Scan for the cell matching the given text and deliver its [x, y] coordinate at center. 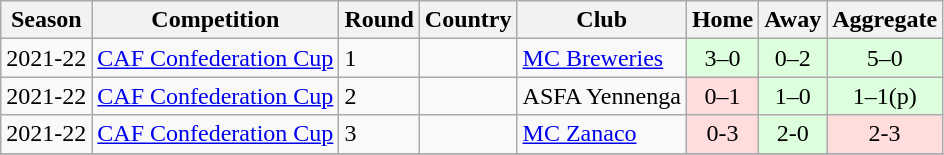
MC Breweries [602, 58]
Country [468, 20]
Round [379, 20]
MC Zanaco [602, 134]
0–2 [793, 58]
2-0 [793, 134]
0–1 [722, 96]
Season [46, 20]
Away [793, 20]
Competition [216, 20]
Club [602, 20]
Home [722, 20]
3–0 [722, 58]
ASFA Yennenga [602, 96]
Aggregate [885, 20]
2 [379, 96]
1–1(p) [885, 96]
2-3 [885, 134]
1–0 [793, 96]
3 [379, 134]
5–0 [885, 58]
1 [379, 58]
0-3 [722, 134]
